Search for the cell housing the specified text and yield its [X, Y] center coordinate. 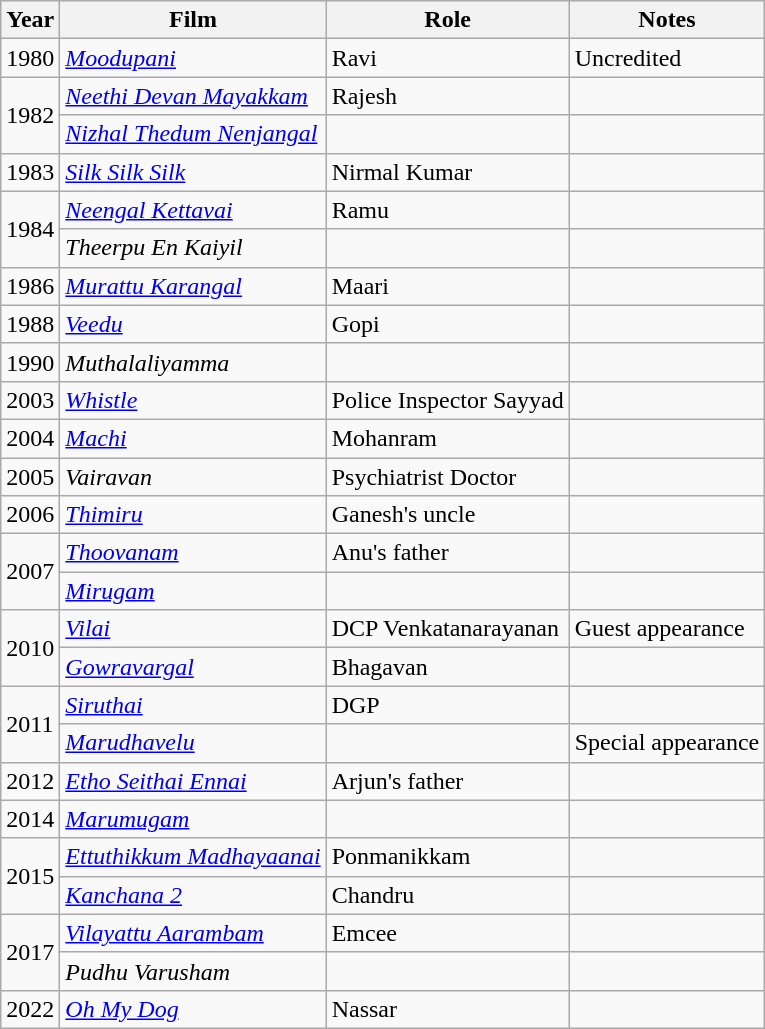
1990 [30, 362]
Neengal Kettavai [193, 210]
2022 [30, 1009]
Ramu [448, 210]
2003 [30, 400]
Mirugam [193, 591]
Vilayattu Aarambam [193, 933]
Film [193, 20]
Mohanram [448, 438]
2017 [30, 952]
Bhagavan [448, 667]
Gopi [448, 324]
Moodupani [193, 58]
Psychiatrist Doctor [448, 477]
Thoovanam [193, 553]
Ponmanikkam [448, 857]
DCP Venkatanarayanan [448, 629]
2005 [30, 477]
Etho Seithai Ennai [193, 781]
Kanchana 2 [193, 895]
DGP [448, 705]
Silk Silk Silk [193, 172]
Year [30, 20]
2007 [30, 572]
1982 [30, 115]
Chandru [448, 895]
Marudhavelu [193, 743]
Special appearance [667, 743]
Maari [448, 286]
Theerpu En Kaiyil [193, 248]
1980 [30, 58]
Nirmal Kumar [448, 172]
Ravi [448, 58]
Whistle [193, 400]
Vairavan [193, 477]
Emcee [448, 933]
2012 [30, 781]
Machi [193, 438]
Police Inspector Sayyad [448, 400]
2015 [30, 876]
2006 [30, 515]
Veedu [193, 324]
1988 [30, 324]
Neethi Devan Mayakkam [193, 96]
Notes [667, 20]
2010 [30, 648]
Vilai [193, 629]
Guest appearance [667, 629]
Siruthai [193, 705]
2014 [30, 819]
1986 [30, 286]
Ganesh's uncle [448, 515]
Rajesh [448, 96]
2004 [30, 438]
Oh My Dog [193, 1009]
Nizhal Thedum Nenjangal [193, 134]
Marumugam [193, 819]
2011 [30, 724]
Arjun's father [448, 781]
Murattu Karangal [193, 286]
1983 [30, 172]
Gowravargal [193, 667]
1984 [30, 229]
Ettuthikkum Madhayaanai [193, 857]
Role [448, 20]
Thimiru [193, 515]
Anu's father [448, 553]
Uncredited [667, 58]
Muthalaliyamma [193, 362]
Nassar [448, 1009]
Pudhu Varusham [193, 971]
